Provide the (X, Y) coordinate of the cell's center where the given text is located.  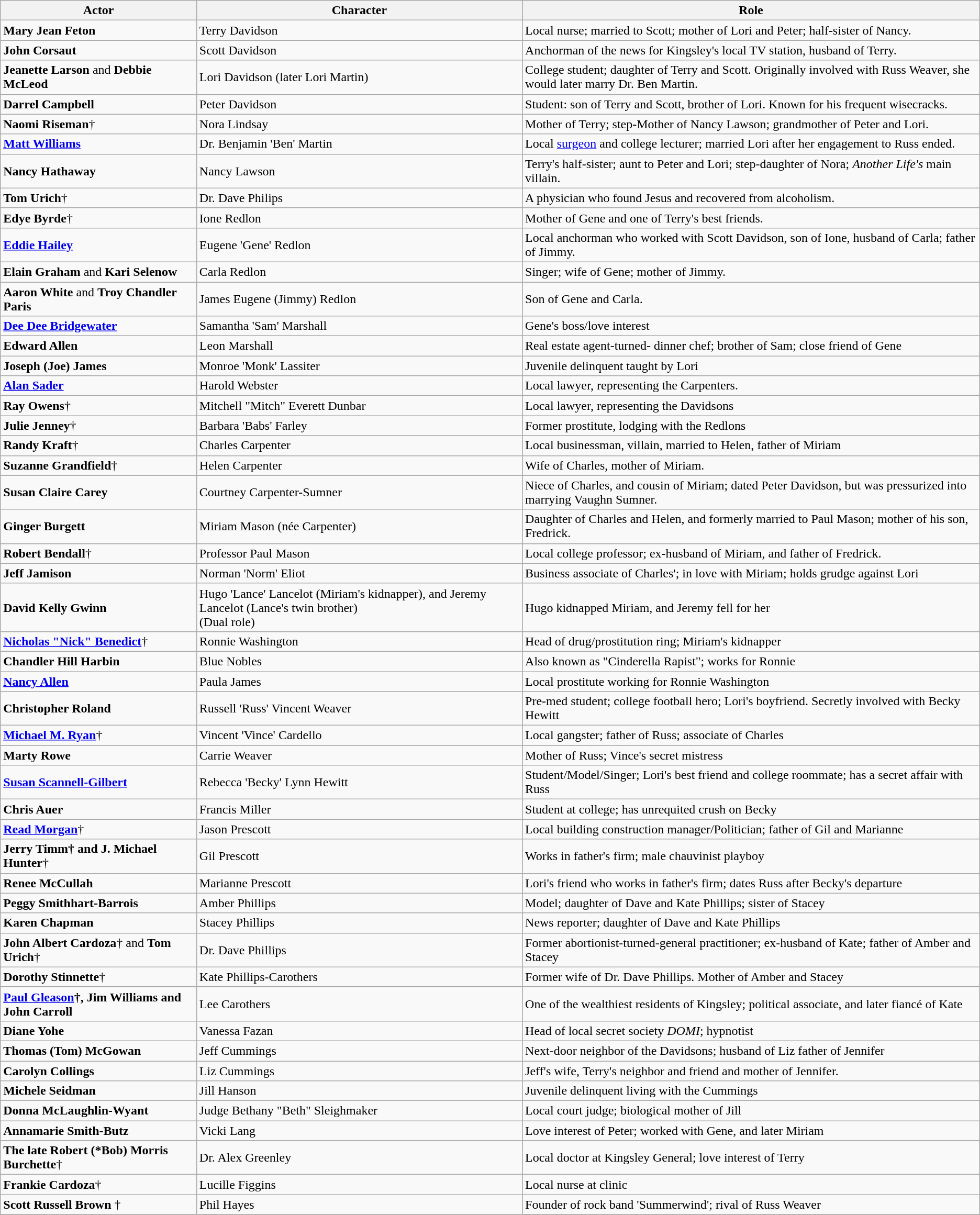
Eddie Hailey (98, 245)
Nancy Lawson (359, 171)
Peter Davidson (359, 104)
Barbara 'Babs' Farley (359, 426)
Francis Miller (359, 809)
Scott Davidson (359, 50)
Jeff's wife, Terry's neighbor and friend and mother of Jennifer. (751, 1071)
Jeanette Larson and Debbie McLeod (98, 77)
Dr. Alex Greenley (359, 1158)
Renee McCullah (98, 883)
Former wife of Dr. Dave Phillips. Mother of Amber and Stacey (751, 977)
Son of Gene and Carla. (751, 298)
Annamarie Smith-Butz (98, 1131)
Monroe 'Monk' Lassiter (359, 366)
Dorothy Stinnette† (98, 977)
Juvenile delinquent living with the Cummings (751, 1091)
Business associate of Charles'; in love with Miriam; holds grudge against Lori (751, 573)
Local anchorman who worked with Scott Davidson, son of Ione, husband of Carla; father of Jimmy. (751, 245)
Local lawyer, representing the Davidsons (751, 406)
Mother of Russ; Vince's secret mistress (751, 755)
Dee Dee Bridgewater (98, 326)
Pre-med student; college football hero; Lori's boyfriend. Secretly involved with Becky Hewitt (751, 709)
Anchorman of the news for Kingsley's local TV station, husband of Terry. (751, 50)
Carolyn Collings (98, 1071)
Niece of Charles, and cousin of Miriam; dated Peter Davidson, but was pressurized into marrying Vaughn Sumner. (751, 492)
Dr. Dave Phillips (359, 950)
Liz Cummings (359, 1071)
Russell 'Russ' Vincent Weaver (359, 709)
Daughter of Charles and Helen, and formerly married to Paul Mason; mother of his son, Fredrick. (751, 527)
Jill Hanson (359, 1091)
Paul Gleason†, Jim Williams and John Carroll (98, 1004)
Local nurse at clinic (751, 1185)
Jerry Timm† and J. Michael Hunter† (98, 856)
Phil Hayes (359, 1205)
Singer; wife of Gene; mother of Jimmy. (751, 272)
Vincent 'Vince' Cardello (359, 735)
Paula James (359, 681)
Suzanne Grandfield† (98, 465)
Student: son of Terry and Scott, brother of Lori. Known for his frequent wisecracks. (751, 104)
Local lawyer, representing the Carpenters. (751, 386)
Tom Urich† (98, 198)
Local court judge; biological mother of Jill (751, 1111)
Michael M. Ryan† (98, 735)
Michele Seidman (98, 1091)
Jeff Jamison (98, 573)
Vanessa Fazan (359, 1031)
College student; daughter of Terry and Scott. Originally involved with Russ Weaver, she would later marry Dr. Ben Martin. (751, 77)
Local surgeon and college lecturer; married Lori after her engagement to Russ ended. (751, 144)
Jason Prescott (359, 829)
Eugene 'Gene' Redlon (359, 245)
Ray Owens† (98, 406)
Judge Bethany "Beth" Sleighmaker (359, 1111)
Lori Davidson (later Lori Martin) (359, 77)
Nancy Hathaway (98, 171)
Local college professor; ex-husband of Miriam, and father of Fredrick. (751, 553)
Next-door neighbor of the Davidsons; husband of Liz father of Jennifer (751, 1051)
Local building construction manager/Politician; father of Gil and Marianne (751, 829)
Terry's half-sister; aunt to Peter and Lori; step-daughter of Nora; Another Life's main villain. (751, 171)
Local gangster; father of Russ; associate of Charles (751, 735)
Elain Graham and Kari Selenow (98, 272)
The late Robert (*Bob) Morris Burchette† (98, 1158)
Professor Paul Mason (359, 553)
Edye Byrde† (98, 218)
John Albert Cardoza† and Tom Urich† (98, 950)
Edward Allen (98, 346)
Works in father's firm; male chauvinist playboy (751, 856)
Chris Auer (98, 809)
Gene's boss/love interest (751, 326)
Nora Lindsay (359, 124)
Also known as "Cinderella Rapist"; works for Ronnie (751, 661)
Real estate agent-turned- dinner chef; brother of Sam; close friend of Gene (751, 346)
Hugo kidnapped Miriam, and Jeremy fell for her (751, 607)
One of the wealthiest residents of Kingsley; political associate, and later fiancé of Kate (751, 1004)
Character (359, 10)
Vicki Lang (359, 1131)
David Kelly Gwinn (98, 607)
James Eugene (Jimmy) Redlon (359, 298)
Gil Prescott (359, 856)
Randy Kraft† (98, 445)
Mary Jean Feton (98, 30)
Model; daughter of Dave and Kate Phillips; sister of Stacey (751, 903)
Former abortionist-turned-general practitioner; ex-husband of Kate; father of Amber and Stacey (751, 950)
Helen Carpenter (359, 465)
Dr. Benjamin 'Ben' Martin (359, 144)
Wife of Charles, mother of Miriam. (751, 465)
Ione Redlon (359, 218)
Samantha 'Sam' Marshall (359, 326)
Carrie Weaver (359, 755)
Susan Scannell-Gilbert (98, 782)
Naomi Riseman† (98, 124)
Julie Jenney† (98, 426)
Actor (98, 10)
Joseph (Joe) James (98, 366)
Norman 'Norm' Eliot (359, 573)
Head of local secret society DOMI; hypnotist (751, 1031)
Founder of rock band 'Summerwind'; rival of Russ Weaver (751, 1205)
Thomas (Tom) McGowan (98, 1051)
Former prostitute, lodging with the Redlons (751, 426)
Scott Russell Brown † (98, 1205)
Mitchell "Mitch" Everett Dunbar (359, 406)
Mother of Gene and one of Terry's best friends. (751, 218)
Peggy Smithhart-Barrois (98, 903)
Nancy Allen (98, 681)
Hugo 'Lance' Lancelot (Miriam's kidnapper), and Jeremy Lancelot (Lance's twin brother) (Dual role) (359, 607)
Lori's friend who works in father's firm; dates Russ after Becky's departure (751, 883)
Christopher Roland (98, 709)
Kate Phillips-Carothers (359, 977)
Marianne Prescott (359, 883)
Nicholas "Nick" Benedict† (98, 641)
Dr. Dave Philips (359, 198)
Diane Yohe (98, 1031)
Harold Webster (359, 386)
Student/Model/Singer; Lori's best friend and college roommate; has a secret affair with Russ (751, 782)
Susan Claire Carey (98, 492)
Charles Carpenter (359, 445)
Stacey Phillips (359, 923)
Leon Marshall (359, 346)
Mother of Terry; step-Mother of Nancy Lawson; grandmother of Peter and Lori. (751, 124)
Courtney Carpenter-Sumner (359, 492)
Jeff Cummings (359, 1051)
Aaron White and Troy Chandler Paris (98, 298)
Matt Williams (98, 144)
Local prostitute working for Ronnie Washington (751, 681)
Blue Nobles (359, 661)
Lucille Figgins (359, 1185)
A physician who found Jesus and recovered from alcoholism. (751, 198)
Ginger Burgett (98, 527)
Love interest of Peter; worked with Gene, and later Miriam (751, 1131)
Frankie Cardoza† (98, 1185)
Local nurse; married to Scott; mother of Lori and Peter; half-sister of Nancy. (751, 30)
Carla Redlon (359, 272)
Rebecca 'Becky' Lynn Hewitt (359, 782)
John Corsaut (98, 50)
Alan Sader (98, 386)
Juvenile delinquent taught by Lori (751, 366)
Karen Chapman (98, 923)
Terry Davidson (359, 30)
Read Morgan† (98, 829)
Donna McLaughlin-Wyant (98, 1111)
Local doctor at Kingsley General; love interest of Terry (751, 1158)
Darrel Campbell (98, 104)
Head of drug/prostitution ring; Miriam's kidnapper (751, 641)
Role (751, 10)
Robert Bendall† (98, 553)
News reporter; daughter of Dave and Kate Phillips (751, 923)
Miriam Mason (née Carpenter) (359, 527)
Student at college; has unrequited crush on Becky (751, 809)
Chandler Hill Harbin (98, 661)
Lee Carothers (359, 1004)
Amber Phillips (359, 903)
Ronnie Washington (359, 641)
Local businessman, villain, married to Helen, father of Miriam (751, 445)
Marty Rowe (98, 755)
